From the cell containing the given text, extract its center point as (x, y) coordinate. 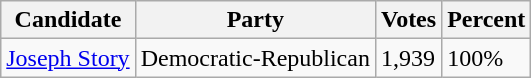
Democratic-Republican (255, 58)
Party (255, 20)
Candidate (68, 20)
Joseph Story (68, 58)
100% (486, 58)
Votes (408, 20)
Percent (486, 20)
1,939 (408, 58)
